Find where the given text appears and provide that cell's center as [x, y] coordinate. 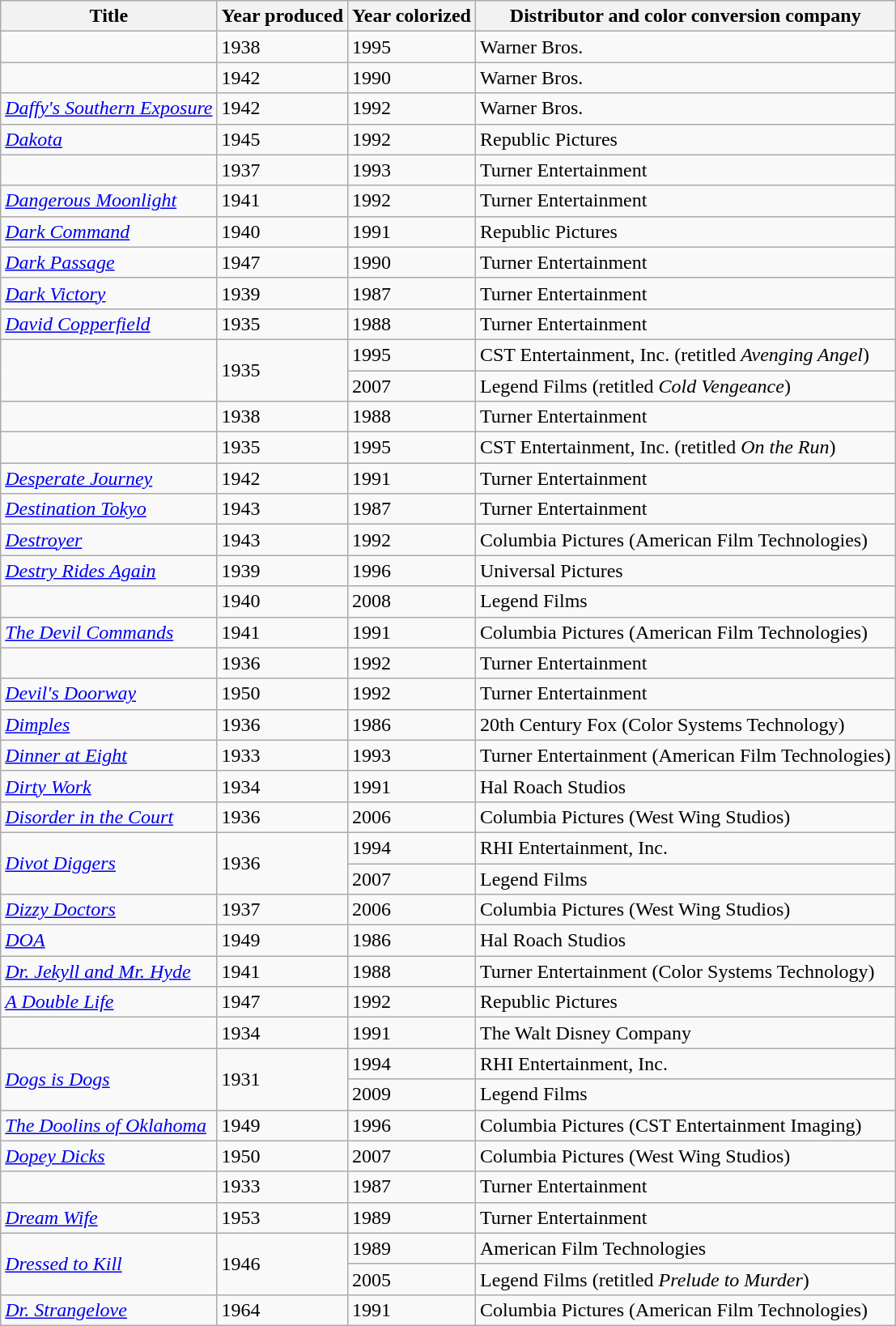
The Devil Commands [108, 632]
2008 [412, 601]
2009 [412, 1094]
Dimples [108, 725]
Destination Tokyo [108, 509]
Turner Entertainment (American Film Technologies) [685, 755]
Dark Passage [108, 262]
Dr. Jekyll and Mr. Hyde [108, 971]
1946 [282, 1264]
Distributor and color conversion company [685, 16]
Columbia Pictures (CST Entertainment Imaging) [685, 1125]
Dr. Strangelove [108, 1310]
Dogs is Dogs [108, 1079]
Daffy's Southern Exposure [108, 108]
1964 [282, 1310]
David Copperfield [108, 324]
Dream Wife [108, 1218]
Universal Pictures [685, 571]
Dangerous Moonlight [108, 201]
Devil's Doorway [108, 694]
Destroyer [108, 540]
Dark Command [108, 232]
Legend Films (retitled Cold Vengeance) [685, 386]
American Film Technologies [685, 1248]
Turner Entertainment (Color Systems Technology) [685, 971]
Legend Films (retitled Prelude to Murder) [685, 1279]
Destry Rides Again [108, 571]
20th Century Fox (Color Systems Technology) [685, 725]
Dinner at Eight [108, 755]
2005 [412, 1279]
The Walt Disney Company [685, 1033]
Title [108, 16]
1931 [282, 1079]
The Doolins of Oklahoma [108, 1125]
DOA [108, 941]
Dark Victory [108, 293]
Dirty Work [108, 786]
Dakota [108, 139]
CST Entertainment, Inc. (retitled On the Run) [685, 448]
CST Entertainment, Inc. (retitled Avenging Angel) [685, 355]
1953 [282, 1218]
Dressed to Kill [108, 1264]
Dopey Dicks [108, 1156]
Desperate Journey [108, 478]
Divot Diggers [108, 863]
Year colorized [412, 16]
Dizzy Doctors [108, 910]
Year produced [282, 16]
Disorder in the Court [108, 817]
1945 [282, 139]
A Double Life [108, 1002]
